Search for the cell housing the specified text and yield its [X, Y] center coordinate. 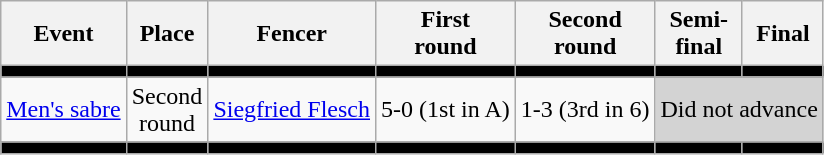
Final [782, 34]
Did not advance [739, 110]
1-3 (3rd in 6) [585, 110]
Men's sabre [64, 110]
Fencer [292, 34]
5-0 (1st in A) [446, 110]
Siegfried Flesch [292, 110]
Event [64, 34]
Semi-final [698, 34]
First round [446, 34]
Place [167, 34]
